Pinpoint the cell where the given text exists, returning its (x, y) midpoint coordinate. 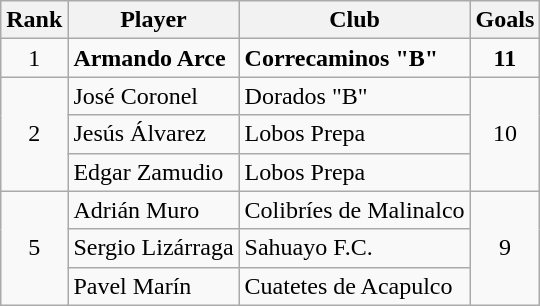
1 (34, 58)
Sahuayo F.C. (354, 248)
5 (34, 248)
Cuatetes de Acapulco (354, 286)
Jesús Álvarez (154, 134)
José Coronel (154, 96)
Armando Arce (154, 58)
Dorados "B" (354, 96)
Rank (34, 20)
Goals (505, 20)
Player (154, 20)
Club (354, 20)
2 (34, 134)
Colibríes de Malinalco (354, 210)
Correcaminos "B" (354, 58)
11 (505, 58)
9 (505, 248)
Adrián Muro (154, 210)
Pavel Marín (154, 286)
Sergio Lizárraga (154, 248)
10 (505, 134)
Edgar Zamudio (154, 172)
